For the text-containing cell, return its midpoint in (x, y) coordinate format. 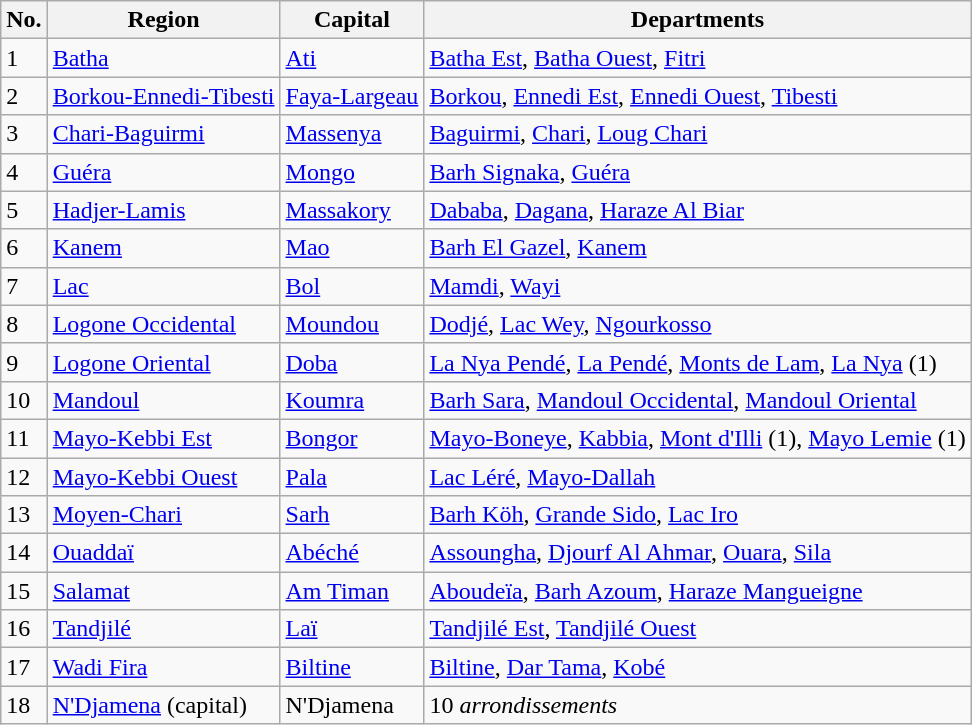
14 (24, 553)
12 (24, 477)
18 (24, 705)
Laï (352, 629)
Departments (698, 20)
6 (24, 248)
13 (24, 515)
Borkou, Ennedi Est, Ennedi Ouest, Tibesti (698, 96)
Batha (164, 58)
Bongor (352, 438)
N'Djamena (capital) (164, 705)
1 (24, 58)
Mongo (352, 172)
La Nya Pendé, La Pendé, Monts de Lam, La Nya (1) (698, 362)
Chari-Baguirmi (164, 134)
Massakory (352, 210)
Ati (352, 58)
Massenya (352, 134)
Lac Léré, Mayo-Dallah (698, 477)
Aboudeïa, Barh Azoum, Haraze Mangueigne (698, 591)
Assoungha, Djourf Al Ahmar, Ouara, Sila (698, 553)
Barh El Gazel, Kanem (698, 248)
16 (24, 629)
Biltine (352, 667)
N'Djamena (352, 705)
10 (24, 400)
Koumra (352, 400)
Region (164, 20)
Capital (352, 20)
15 (24, 591)
Salamat (164, 591)
Mayo-Kebbi Est (164, 438)
Dababa, Dagana, Haraze Al Biar (698, 210)
Tandjilé Est, Tandjilé Ouest (698, 629)
Biltine, Dar Tama, Kobé (698, 667)
Dodjé, Lac Wey, Ngourkosso (698, 324)
Abéché (352, 553)
Guéra (164, 172)
Moyen-Chari (164, 515)
8 (24, 324)
Barh Köh, Grande Sido, Lac Iro (698, 515)
Tandjilé (164, 629)
10 arrondissements (698, 705)
Mayo-Kebbi Ouest (164, 477)
Mao (352, 248)
Wadi Fira (164, 667)
Baguirmi, Chari, Loug Chari (698, 134)
Hadjer-Lamis (164, 210)
Faya-Largeau (352, 96)
Logone Occidental (164, 324)
Lac (164, 286)
Ouaddaï (164, 553)
Barh Signaka, Guéra (698, 172)
Mayo-Boneye, Kabbia, Mont d'Illi (1), Mayo Lemie (1) (698, 438)
Sarh (352, 515)
Doba (352, 362)
Mamdi, Wayi (698, 286)
Kanem (164, 248)
11 (24, 438)
7 (24, 286)
4 (24, 172)
Bol (352, 286)
No. (24, 20)
Barh Sara, Mandoul Occidental, Mandoul Oriental (698, 400)
17 (24, 667)
Borkou-Ennedi-Tibesti (164, 96)
3 (24, 134)
Mandoul (164, 400)
Logone Oriental (164, 362)
Pala (352, 477)
2 (24, 96)
5 (24, 210)
Moundou (352, 324)
Am Timan (352, 591)
9 (24, 362)
Batha Est, Batha Ouest, Fitri (698, 58)
